Locate the cell with the specified text and output its [x, y] center coordinate. 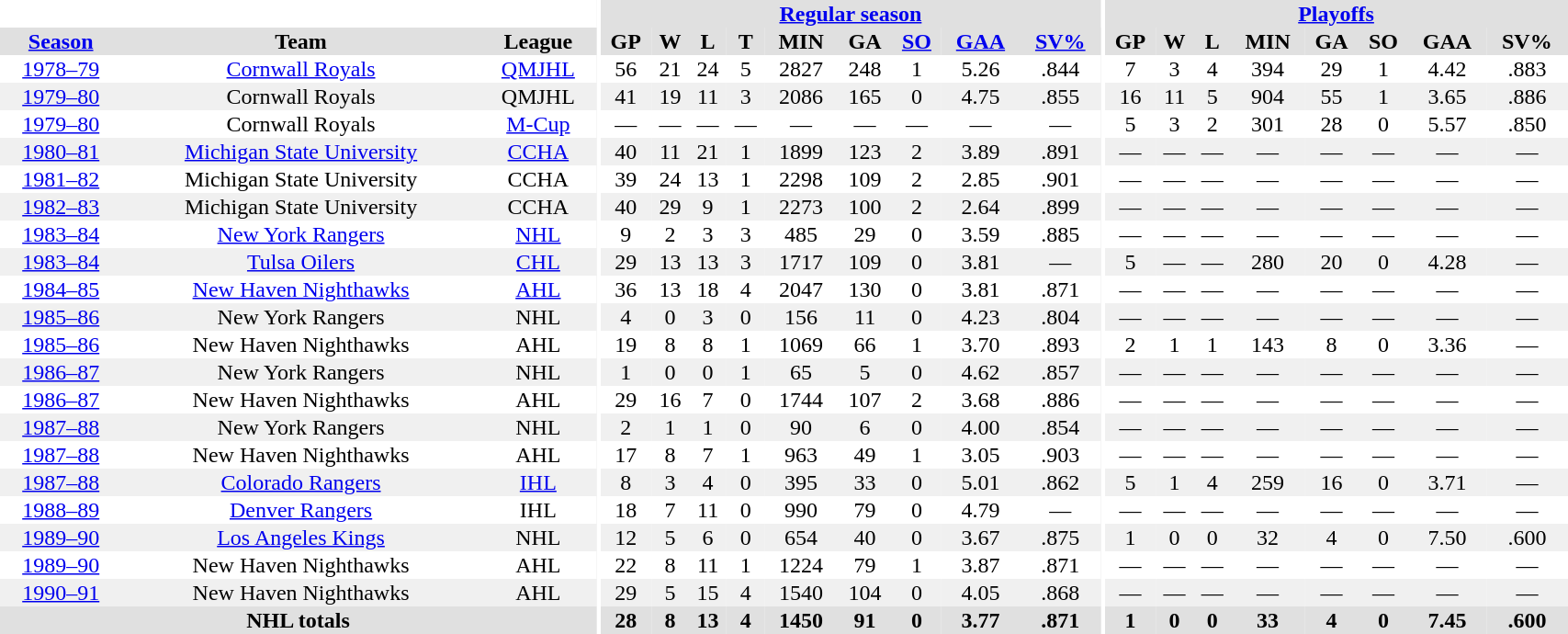
91 [865, 620]
1988–89 [61, 510]
Playoffs [1337, 14]
66 [865, 345]
1984–85 [61, 289]
1717 [801, 262]
1980–81 [61, 152]
Regular season [851, 14]
1450 [801, 620]
990 [801, 510]
1069 [801, 345]
32 [1268, 538]
17 [626, 455]
1978–79 [61, 69]
280 [1268, 262]
.854 [1060, 427]
Colorado Rangers [300, 482]
3.59 [981, 234]
41 [626, 96]
395 [801, 482]
7.50 [1448, 538]
2086 [801, 96]
.862 [1060, 482]
M-Cup [538, 124]
36 [626, 289]
1899 [801, 152]
12 [626, 538]
1981–82 [61, 179]
90 [801, 427]
Denver Rangers [300, 510]
22 [626, 565]
123 [865, 152]
3.89 [981, 152]
3.71 [1448, 482]
2273 [801, 207]
.899 [1060, 207]
3.70 [981, 345]
3.67 [981, 538]
65 [801, 372]
Season [61, 41]
.857 [1060, 372]
2298 [801, 179]
3.05 [981, 455]
2.85 [981, 179]
15 [707, 593]
130 [865, 289]
394 [1268, 69]
156 [801, 317]
3.87 [981, 565]
.844 [1060, 69]
4.23 [981, 317]
.903 [1060, 455]
143 [1268, 345]
CHL [538, 262]
4.62 [981, 372]
904 [1268, 96]
2827 [801, 69]
5.57 [1448, 124]
.850 [1527, 124]
4.00 [981, 427]
.893 [1060, 345]
4.28 [1448, 262]
100 [865, 207]
3.77 [981, 620]
.855 [1060, 96]
.891 [1060, 152]
259 [1268, 482]
League [538, 41]
.804 [1060, 317]
5.01 [981, 482]
39 [626, 179]
107 [865, 400]
7.45 [1448, 620]
4.75 [981, 96]
1224 [801, 565]
Team [300, 41]
.868 [1060, 593]
.883 [1527, 69]
4.79 [981, 510]
4.42 [1448, 69]
56 [626, 69]
T [746, 41]
2.64 [981, 207]
165 [865, 96]
248 [865, 69]
3.65 [1448, 96]
2047 [801, 289]
.885 [1060, 234]
5.26 [981, 69]
Tulsa Oilers [300, 262]
20 [1332, 262]
963 [801, 455]
654 [801, 538]
55 [1332, 96]
NHL totals [298, 620]
3.68 [981, 400]
.901 [1060, 179]
3.36 [1448, 345]
1990–91 [61, 593]
301 [1268, 124]
4.05 [981, 593]
485 [801, 234]
Los Angeles Kings [300, 538]
49 [865, 455]
104 [865, 593]
.875 [1060, 538]
1540 [801, 593]
1744 [801, 400]
1982–83 [61, 207]
